Extract the [x, y] coordinate from the center of the cell holding the provided text.  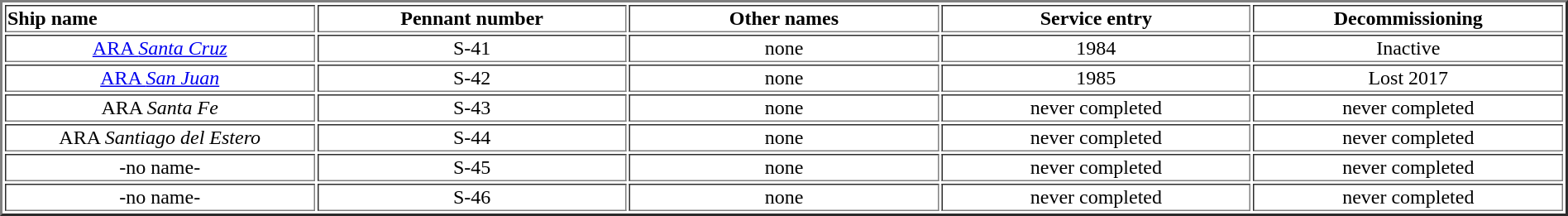
ARA Santa Cruz [160, 48]
ARA San Juan [160, 78]
Service entry [1096, 18]
S-43 [471, 108]
S-41 [471, 48]
Pennant number [471, 18]
ARA Santa Fe [160, 108]
S-42 [471, 78]
Ship name [160, 18]
1984 [1096, 48]
Inactive [1408, 48]
S-46 [471, 197]
ARA Santiago del Estero [160, 137]
S-44 [471, 137]
1985 [1096, 78]
Decommissioning [1408, 18]
Other names [784, 18]
Lost 2017 [1408, 78]
S-45 [471, 167]
